Output the [x, y] coordinate of the center of the cell containing the given text.  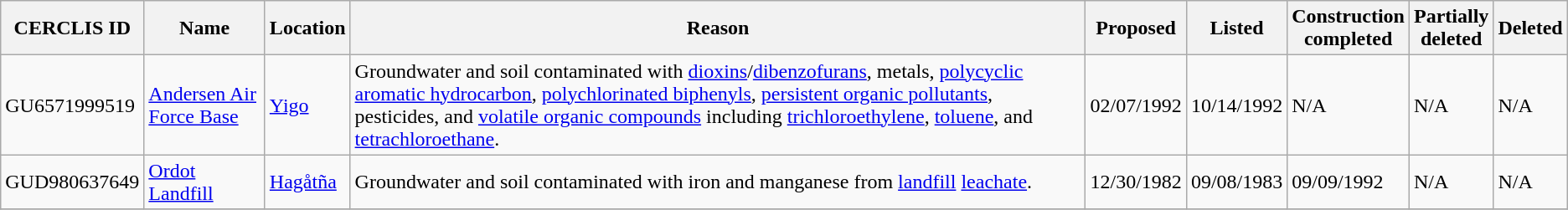
Name [204, 28]
Deleted [1530, 28]
Ordot Landfill [204, 182]
09/08/1983 [1236, 182]
Andersen Air Force Base [204, 105]
GU6571999519 [72, 105]
10/14/1992 [1236, 105]
Location [307, 28]
GUD980637649 [72, 182]
CERCLIS ID [72, 28]
Proposed [1136, 28]
12/30/1982 [1136, 182]
Hagåtña [307, 182]
09/09/1992 [1349, 182]
Listed [1236, 28]
Constructioncompleted [1349, 28]
Reason [718, 28]
Yigo [307, 105]
02/07/1992 [1136, 105]
Partiallydeleted [1451, 28]
Groundwater and soil contaminated with iron and manganese from landfill leachate. [718, 182]
